For the text-containing cell, return its midpoint in [x, y] coordinate format. 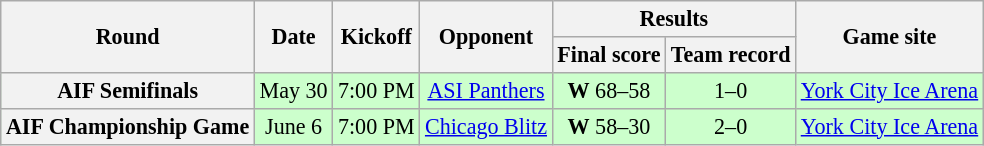
Date [293, 36]
Game site [890, 36]
2–0 [731, 126]
June 6 [293, 126]
Opponent [486, 36]
1–0 [731, 90]
Team record [731, 54]
W 58–30 [609, 126]
AIF Semifinals [128, 90]
AIF Championship Game [128, 126]
Final score [609, 54]
Round [128, 36]
May 30 [293, 90]
Results [674, 18]
ASI Panthers [486, 90]
Kickoff [376, 36]
Chicago Blitz [486, 126]
W 68–58 [609, 90]
